Determine the (x, y) coordinate at the center of the cell enclosing the given text.  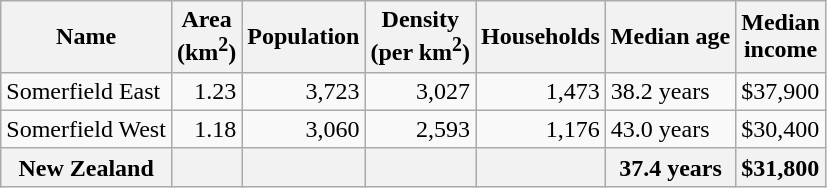
Density(per km2) (420, 37)
New Zealand (86, 167)
43.0 years (670, 129)
$30,400 (781, 129)
Somerfield West (86, 129)
Medianincome (781, 37)
1,176 (541, 129)
$37,900 (781, 91)
2,593 (420, 129)
3,027 (420, 91)
1.23 (206, 91)
Name (86, 37)
Somerfield East (86, 91)
Area(km2) (206, 37)
1,473 (541, 91)
3,723 (304, 91)
Households (541, 37)
$31,800 (781, 167)
38.2 years (670, 91)
Population (304, 37)
Median age (670, 37)
37.4 years (670, 167)
3,060 (304, 129)
1.18 (206, 129)
